Return (X, Y) of the center of cell containing provided text 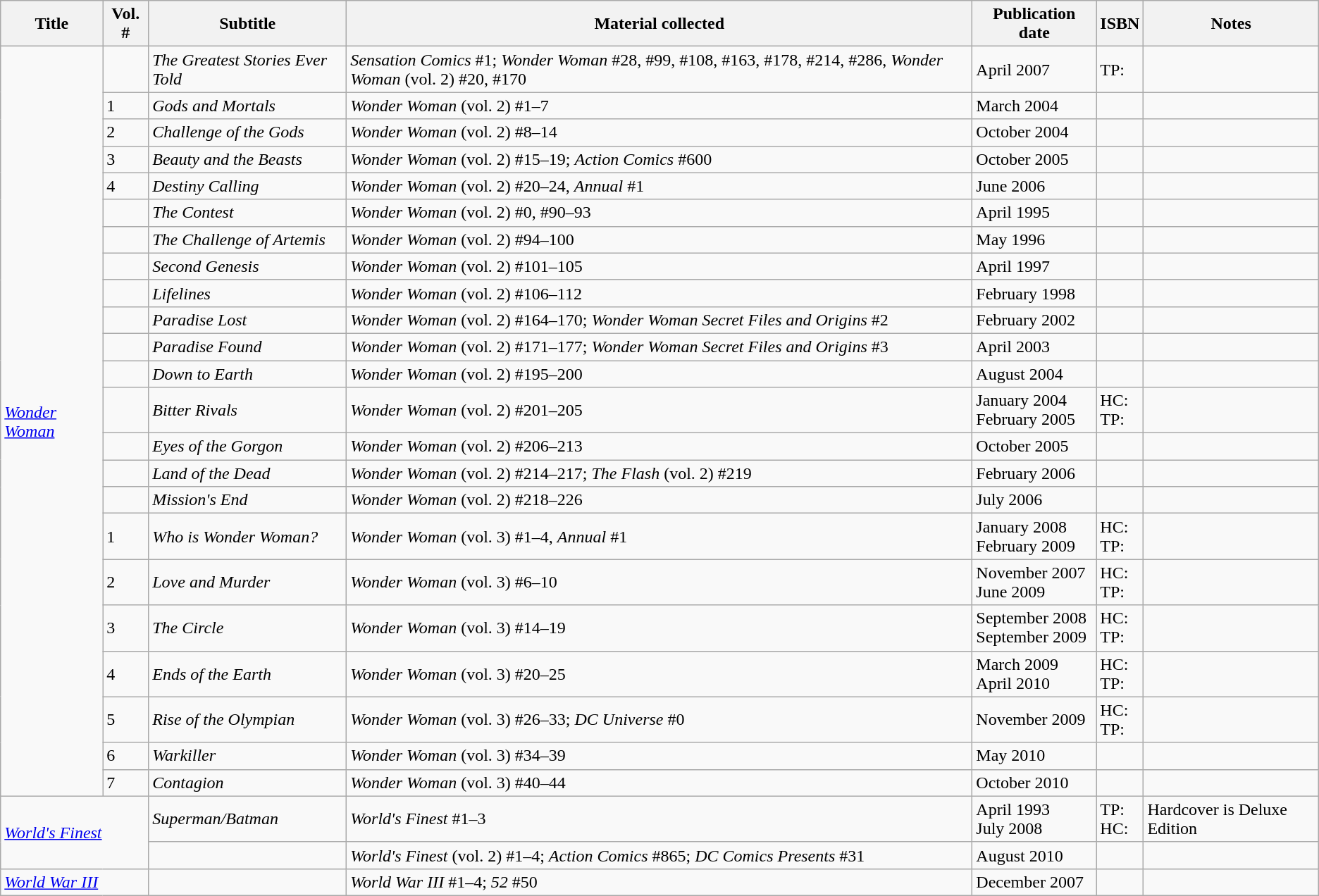
October 2004 (1034, 132)
April 1995 (1034, 213)
April 1993July 2008 (1034, 819)
Title (52, 24)
The Contest (248, 213)
Bitter Rivals (248, 410)
Warkiller (248, 756)
April 1997 (1034, 266)
Paradise Lost (248, 320)
Wonder Woman (vol. 2) #1–7 (659, 106)
Wonder Woman (vol. 2) #164–170; Wonder Woman Secret Files and Origins #2 (659, 320)
Wonder Woman (vol. 3) #14–19 (659, 628)
Mission's End (248, 500)
Rise of the Olympian (248, 720)
Wonder Woman (vol. 3) #6–10 (659, 582)
Wonder Woman (vol. 2) #218–226 (659, 500)
World's Finest (75, 833)
December 2007 (1034, 882)
World's Finest (vol. 2) #1–4; Action Comics #865; DC Comics Presents #31 (659, 855)
World War III #1–4; 52 #50 (659, 882)
May 1996 (1034, 239)
January 2004February 2005 (1034, 410)
Ends of the Earth (248, 673)
November 2009 (1034, 720)
Wonder Woman (vol. 2) #15–19; Action Comics #600 (659, 159)
February 2002 (1034, 320)
World's Finest #1–3 (659, 819)
TP: HC: (1120, 819)
Material collected (659, 24)
Wonder Woman (vol. 2) #195–200 (659, 374)
Wonder Woman (vol. 2) #214–217; The Flash (vol. 2) #219 (659, 473)
Paradise Found (248, 347)
Eyes of the Gorgon (248, 447)
Contagion (248, 783)
March 2004 (1034, 106)
April 2003 (1034, 347)
Wonder Woman (vol. 2) #201–205 (659, 410)
Hardcover is Deluxe Edition (1231, 819)
Wonder Woman (vol. 3) #40–44 (659, 783)
Challenge of the Gods (248, 132)
Wonder Woman (vol. 2) #0, #90–93 (659, 213)
Wonder Woman (vol. 2) #20–24, Annual #1 (659, 186)
7 (125, 783)
5 (125, 720)
Wonder Woman (vol. 3) #34–39 (659, 756)
Wonder Woman (vol. 2) #106–112 (659, 293)
Who is Wonder Woman? (248, 537)
ISBN (1120, 24)
Wonder Woman (vol. 3) #1–4, Annual #1 (659, 537)
Wonder Woman (vol. 2) #206–213 (659, 447)
July 2006 (1034, 500)
Sensation Comics #1; Wonder Woman #28, #99, #108, #163, #178, #214, #286, Wonder Woman (vol. 2) #20, #170 (659, 69)
Down to Earth (248, 374)
Wonder Woman (vol. 2) #8–14 (659, 132)
Destiny Calling (248, 186)
The Greatest Stories Ever Told (248, 69)
August 2004 (1034, 374)
Land of the Dead (248, 473)
March 2009April 2010 (1034, 673)
February 2006 (1034, 473)
Wonder Woman (vol. 2) #171–177; Wonder Woman Secret Files and Origins #3 (659, 347)
November 2007June 2009 (1034, 582)
Publication date (1034, 24)
Notes (1231, 24)
Wonder Woman (vol. 3) #20–25 (659, 673)
Gods and Mortals (248, 106)
TP: (1120, 69)
Subtitle (248, 24)
October 2010 (1034, 783)
The Challenge of Artemis (248, 239)
Wonder Woman (vol. 3) #26–33; DC Universe #0 (659, 720)
Second Genesis (248, 266)
January 2008February 2009 (1034, 537)
Superman/Batman (248, 819)
September 2008September 2009 (1034, 628)
World War III (75, 882)
Wonder Woman (vol. 2) #94–100 (659, 239)
6 (125, 756)
Love and Murder (248, 582)
Beauty and the Beasts (248, 159)
May 2010 (1034, 756)
The Circle (248, 628)
Wonder Woman (vol. 2) #101–105 (659, 266)
June 2006 (1034, 186)
February 1998 (1034, 293)
Lifelines (248, 293)
April 2007 (1034, 69)
Wonder Woman (52, 421)
August 2010 (1034, 855)
Vol. # (125, 24)
